Search for the cell housing the specified text and yield its [x, y] center coordinate. 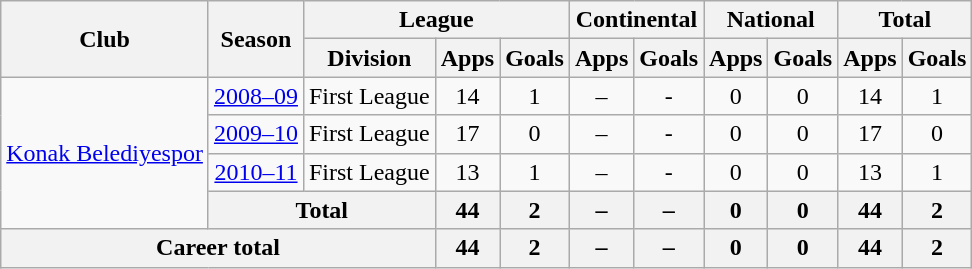
2008–09 [256, 96]
League [436, 20]
Career total [218, 248]
Season [256, 39]
2010–11 [256, 172]
Konak Belediyespor [105, 153]
Continental [636, 20]
Division [369, 58]
National [771, 20]
Club [105, 39]
2009–10 [256, 134]
